Capture the cell that displays the provided text and extract its [X, Y] central coordinate. 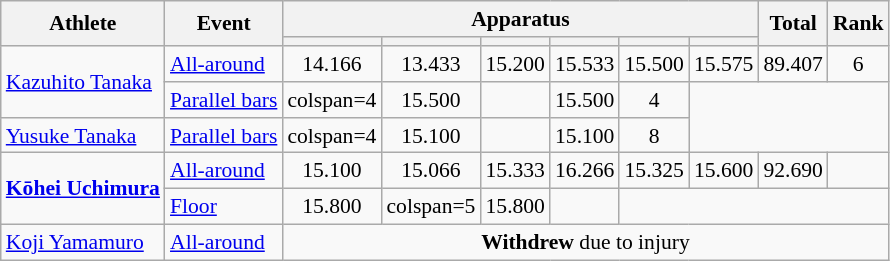
Yusuke Tanaka [83, 136]
15.575 [724, 64]
15.533 [584, 64]
15.333 [514, 171]
Koji Yamamuro [83, 243]
8 [654, 136]
4 [654, 100]
Event [224, 24]
89.407 [792, 64]
colspan=5 [430, 207]
Withdrew due to injury [585, 243]
16.266 [584, 171]
14.166 [332, 64]
Total [792, 24]
15.200 [514, 64]
Kazuhito Tanaka [83, 82]
92.690 [792, 171]
15.600 [724, 171]
13.433 [430, 64]
15.066 [430, 171]
Kōhei Uchimura [83, 188]
Rank [858, 24]
15.325 [654, 171]
Floor [224, 207]
Athlete [83, 24]
6 [858, 64]
Apparatus [520, 19]
